Identify which cell holds the provided text, then report its [x, y] central coordinate. 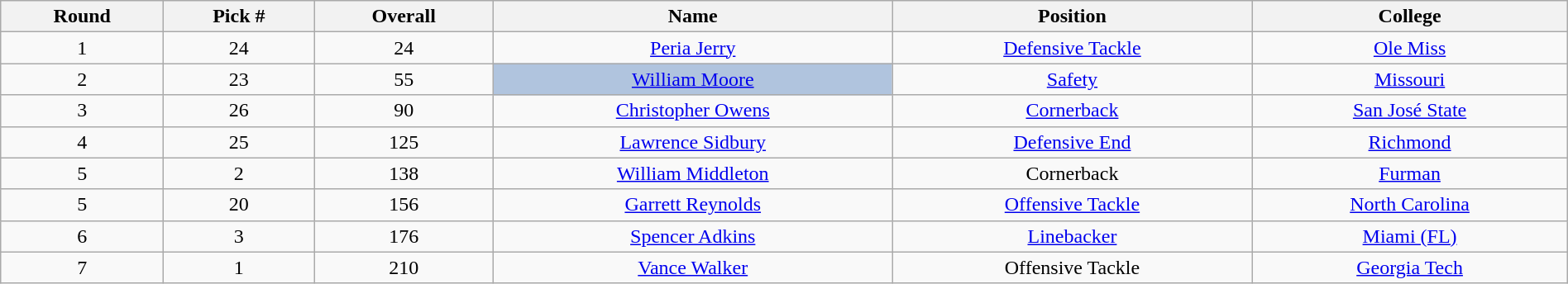
23 [239, 79]
Defensive End [1072, 142]
Spencer Adkins [693, 236]
20 [239, 205]
North Carolina [1409, 205]
26 [239, 111]
Linebacker [1072, 236]
Position [1072, 17]
Garrett Reynolds [693, 205]
Georgia Tech [1409, 267]
Peria Jerry [693, 48]
55 [404, 79]
Round [83, 17]
Christopher Owens [693, 111]
Safety [1072, 79]
125 [404, 142]
Defensive Tackle [1072, 48]
Ole Miss [1409, 48]
Missouri [1409, 79]
7 [83, 267]
Overall [404, 17]
Name [693, 17]
Furman [1409, 173]
Miami (FL) [1409, 236]
25 [239, 142]
138 [404, 173]
Vance Walker [693, 267]
College [1409, 17]
6 [83, 236]
Lawrence Sidbury [693, 142]
Richmond [1409, 142]
156 [404, 205]
210 [404, 267]
San José State [1409, 111]
William Middleton [693, 173]
Pick # [239, 17]
4 [83, 142]
176 [404, 236]
90 [404, 111]
William Moore [693, 79]
